Search for the cell housing the specified text and yield its (x, y) center coordinate. 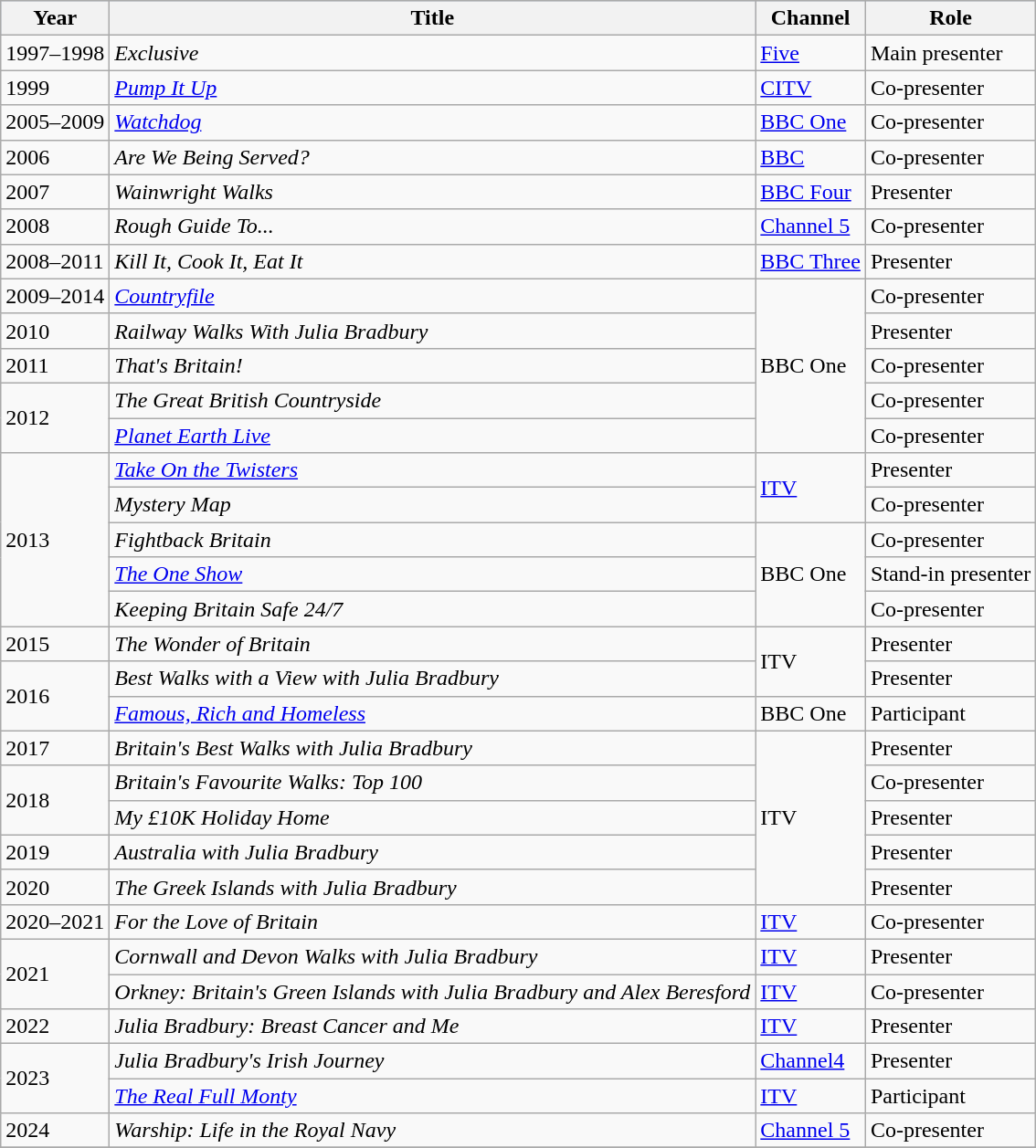
Year (55, 18)
2020–2021 (55, 922)
Best Walks with a View with Julia Bradbury (433, 679)
2006 (55, 157)
Cornwall and Devon Walks with Julia Bradbury (433, 956)
2007 (55, 192)
2011 (55, 365)
Pump It Up (433, 88)
CITV (811, 88)
Main presenter (950, 53)
Australia with Julia Bradbury (433, 852)
2018 (55, 800)
BBC (811, 157)
Britain's Best Walks with Julia Bradbury (433, 748)
Watchdog (433, 122)
2016 (55, 696)
2008 (55, 226)
2023 (55, 1079)
Kill It, Cook It, Eat It (433, 261)
Take On the Twisters (433, 470)
2008–2011 (55, 261)
Britain's Favourite Walks: Top 100 (433, 783)
Role (950, 18)
2012 (55, 417)
Julia Bradbury: Breast Cancer and Me (433, 1027)
2017 (55, 748)
Famous, Rich and Homeless (433, 713)
Julia Bradbury's Irish Journey (433, 1061)
BBC Four (811, 192)
Channel (811, 18)
Are We Being Served? (433, 157)
Planet Earth Live (433, 436)
My £10K Holiday Home (433, 817)
The Real Full Monty (433, 1096)
Rough Guide To... (433, 226)
The Great British Countryside (433, 400)
Fightback Britain (433, 540)
2022 (55, 1027)
Countryfile (433, 296)
Stand-in presenter (950, 574)
Title (433, 18)
The Wonder of Britain (433, 644)
Keeping Britain Safe 24/7 (433, 609)
2021 (55, 974)
Five (811, 53)
2010 (55, 331)
The Greek Islands with Julia Bradbury (433, 887)
Mystery Map (433, 505)
2005–2009 (55, 122)
2024 (55, 1131)
Railway Walks With Julia Bradbury (433, 331)
2015 (55, 644)
Exclusive (433, 53)
For the Love of Britain (433, 922)
2013 (55, 540)
2019 (55, 852)
Warship: Life in the Royal Navy (433, 1131)
The One Show (433, 574)
1999 (55, 88)
Wainwright Walks (433, 192)
2009–2014 (55, 296)
1997–1998 (55, 53)
Channel4 (811, 1061)
BBC Three (811, 261)
That's Britain! (433, 365)
Orkney: Britain's Green Islands with Julia Bradbury and Alex Beresford (433, 991)
2020 (55, 887)
